Scan for the cell matching the given text and deliver its [X, Y] coordinate at center. 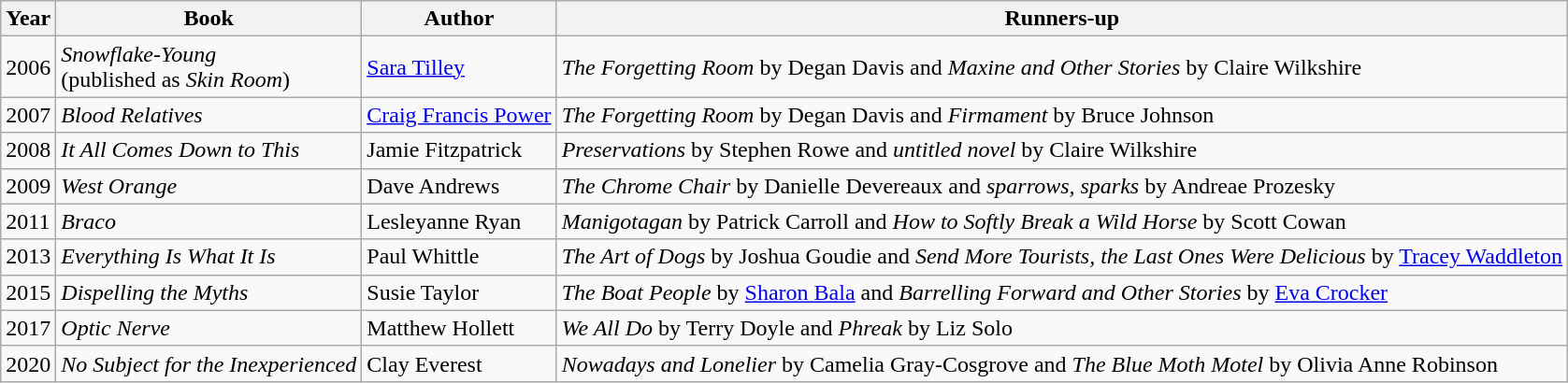
West Orange [209, 186]
2008 [28, 150]
It All Comes Down to This [209, 150]
Year [28, 19]
Dave Andrews [459, 186]
Clay Everest [459, 363]
Paul Whittle [459, 257]
Book [209, 19]
Nowadays and Lonelier by Camelia Gray-Cosgrove and The Blue Moth Motel by Olivia Anne Robinson [1062, 363]
We All Do by Terry Doyle and Phreak by Liz Solo [1062, 328]
The Boat People by Sharon Bala and Barrelling Forward and Other Stories by Eva Crocker [1062, 292]
2006 [28, 67]
2013 [28, 257]
Author [459, 19]
2011 [28, 221]
Dispelling the Myths [209, 292]
Optic Nerve [209, 328]
2017 [28, 328]
Everything Is What It Is [209, 257]
No Subject for the Inexperienced [209, 363]
2020 [28, 363]
Susie Taylor [459, 292]
Blood Relatives [209, 115]
Runners-up [1062, 19]
Craig Francis Power [459, 115]
Preservations by Stephen Rowe and untitled novel by Claire Wilkshire [1062, 150]
Sara Tilley [459, 67]
Jamie Fitzpatrick [459, 150]
2007 [28, 115]
Matthew Hollett [459, 328]
2015 [28, 292]
Braco [209, 221]
The Chrome Chair by Danielle Devereaux and sparrows, sparks by Andreae Prozesky [1062, 186]
The Forgetting Room by Degan Davis and Maxine and Other Stories by Claire Wilkshire [1062, 67]
2009 [28, 186]
Snowflake-Young(published as Skin Room) [209, 67]
The Art of Dogs by Joshua Goudie and Send More Tourists, the Last Ones Were Delicious by Tracey Waddleton [1062, 257]
The Forgetting Room by Degan Davis and Firmament by Bruce Johnson [1062, 115]
Manigotagan by Patrick Carroll and How to Softly Break a Wild Horse by Scott Cowan [1062, 221]
Lesleyanne Ryan [459, 221]
